Pinpoint the cell where the given text exists, returning its (x, y) midpoint coordinate. 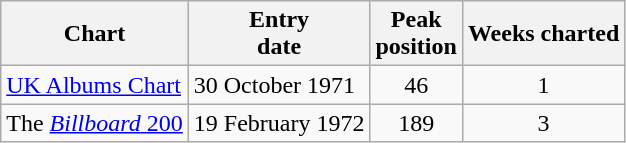
19 February 1972 (279, 123)
Peakposition (416, 34)
1 (543, 85)
189 (416, 123)
UK Albums Chart (95, 85)
3 (543, 123)
Entrydate (279, 34)
The Billboard 200 (95, 123)
46 (416, 85)
30 October 1971 (279, 85)
Chart (95, 34)
Weeks charted (543, 34)
